Locate the cell with the specified text and output its (x, y) center coordinate. 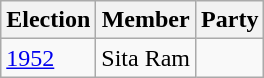
Member (146, 20)
Sita Ram (146, 58)
1952 (48, 58)
Election (48, 20)
Party (230, 20)
